Determine the [x, y] coordinate at the center of the cell enclosing the given text.  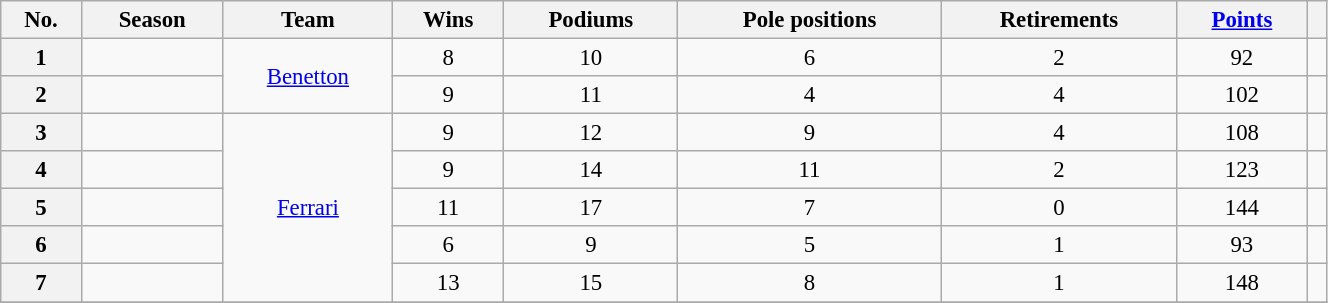
92 [1242, 58]
148 [1242, 283]
Retirements [1059, 20]
Team [308, 20]
3 [42, 133]
144 [1242, 208]
Season [152, 20]
No. [42, 20]
0 [1059, 208]
13 [448, 283]
Ferrari [308, 208]
102 [1242, 95]
12 [591, 133]
Pole positions [810, 20]
Wins [448, 20]
93 [1242, 245]
Points [1242, 20]
Benetton [308, 76]
14 [591, 170]
17 [591, 208]
123 [1242, 170]
10 [591, 58]
108 [1242, 133]
Podiums [591, 20]
15 [591, 283]
